Determine the [x, y] coordinate at the center of the cell enclosing the given text.  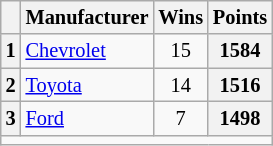
Chevrolet [88, 51]
7 [180, 118]
2 [11, 85]
14 [180, 85]
Wins [180, 17]
1 [11, 51]
1498 [240, 118]
Manufacturer [88, 17]
1516 [240, 85]
1584 [240, 51]
Toyota [88, 85]
15 [180, 51]
Points [240, 17]
Ford [88, 118]
3 [11, 118]
